Return the [X, Y] coordinate for the center point of the cell that contains the specified text.  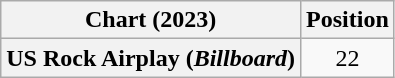
Position [348, 20]
US Rock Airplay (Billboard) [151, 58]
Chart (2023) [151, 20]
22 [348, 58]
